Return (x, y) of the center of cell containing provided text 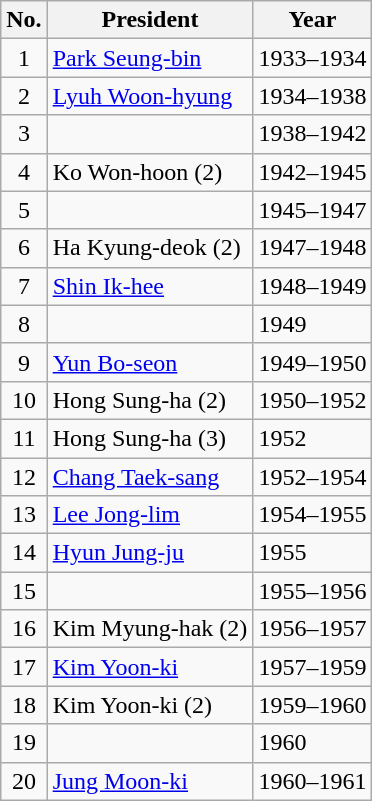
1949–1950 (312, 362)
1960 (312, 743)
8 (24, 324)
No. (24, 20)
1934–1938 (312, 96)
Kim Myung-hak (2) (150, 629)
1949 (312, 324)
Shin Ik-hee (150, 286)
Year (312, 20)
1947–1948 (312, 248)
1942–1945 (312, 172)
1948–1949 (312, 286)
Hyun Jung-ju (150, 553)
2 (24, 96)
Yun Bo-seon (150, 362)
20 (24, 781)
1954–1955 (312, 515)
1960–1961 (312, 781)
12 (24, 477)
1955–1956 (312, 591)
1933–1934 (312, 58)
5 (24, 210)
15 (24, 591)
13 (24, 515)
President (150, 20)
18 (24, 705)
1952 (312, 438)
6 (24, 248)
Jung Moon-ki (150, 781)
3 (24, 134)
9 (24, 362)
19 (24, 743)
1 (24, 58)
10 (24, 400)
Ha Kyung-deok (2) (150, 248)
Lyuh Woon-hyung (150, 96)
7 (24, 286)
1938–1942 (312, 134)
17 (24, 667)
1955 (312, 553)
Lee Jong-lim (150, 515)
Kim Yoon-ki (150, 667)
1957–1959 (312, 667)
1945–1947 (312, 210)
11 (24, 438)
1952–1954 (312, 477)
Chang Taek-sang (150, 477)
14 (24, 553)
Hong Sung-ha (2) (150, 400)
1956–1957 (312, 629)
16 (24, 629)
1959–1960 (312, 705)
1950–1952 (312, 400)
Hong Sung-ha (3) (150, 438)
Kim Yoon-ki (2) (150, 705)
Park Seung-bin (150, 58)
4 (24, 172)
Ko Won-hoon (2) (150, 172)
